Output the (x, y) coordinate of the center of the cell containing the given text.  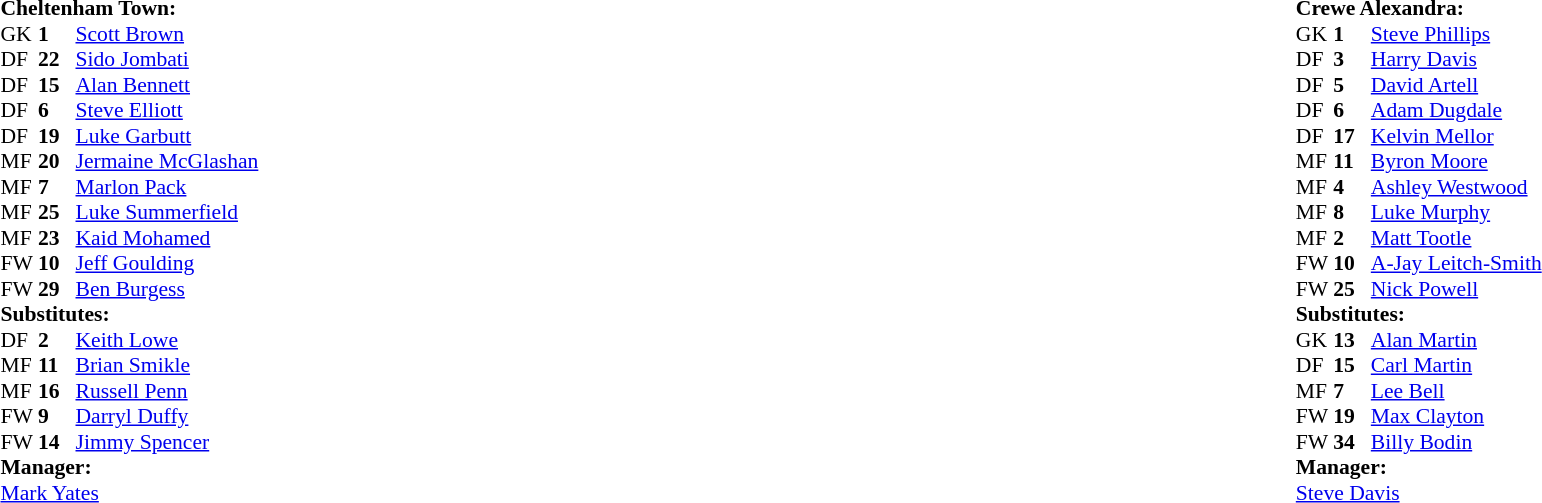
Marlon Pack (168, 187)
16 (57, 391)
Scott Brown (168, 34)
5 (1352, 85)
Kelvin Mellor (1456, 136)
20 (57, 161)
Billy Bodin (1456, 442)
Luke Murphy (1456, 213)
Max Clayton (1456, 417)
Harry Davis (1456, 59)
Jeff Goulding (168, 263)
Luke Summerfield (168, 213)
Brian Smikle (168, 365)
8 (1352, 213)
14 (57, 442)
29 (57, 289)
22 (57, 59)
Byron Moore (1456, 161)
Nick Powell (1456, 289)
Ben Burgess (168, 289)
Alan Martin (1456, 340)
Ashley Westwood (1456, 187)
Alan Bennett (168, 85)
Luke Garbutt (168, 136)
Kaid Mohamed (168, 238)
Steve Elliott (168, 111)
Darryl Duffy (168, 417)
Sido Jombati (168, 59)
13 (1352, 340)
17 (1352, 136)
Lee Bell (1456, 391)
Carl Martin (1456, 365)
34 (1352, 442)
Russell Penn (168, 391)
Matt Tootle (1456, 238)
23 (57, 238)
Jimmy Spencer (168, 442)
9 (57, 417)
Keith Lowe (168, 340)
Adam Dugdale (1456, 111)
A-Jay Leitch-Smith (1456, 263)
4 (1352, 187)
David Artell (1456, 85)
Jermaine McGlashan (168, 161)
Steve Phillips (1456, 34)
3 (1352, 59)
